Extract the (x, y) coordinate from the center of the cell holding the provided text.  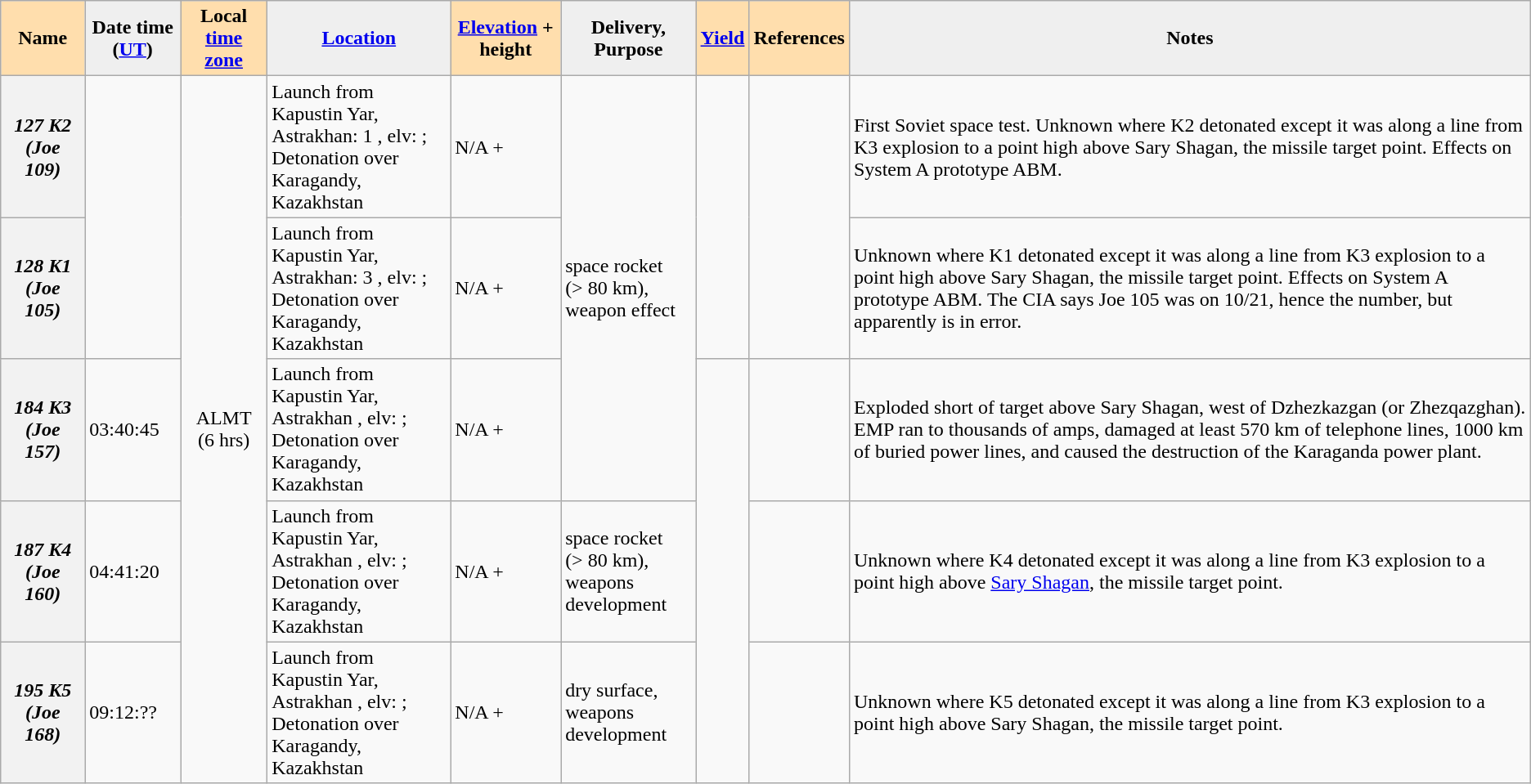
Date time (UT) (132, 38)
184 K3 (Joe 157) (43, 430)
04:41:20 (132, 571)
Location (359, 38)
space rocket (> 80 km),weapon effect (628, 288)
128 K1 (Joe 105) (43, 288)
dry surface,weapons development (628, 713)
ALMT (6 hrs) (224, 430)
Delivery, Purpose (628, 38)
Yield (723, 38)
Unknown where K4 detonated except it was along a line from K3 explosion to a point high above Sary Shagan, the missile target point. (1189, 571)
195 K5 (Joe 168) (43, 713)
127 K2 (Joe 109) (43, 147)
Unknown where K5 detonated except it was along a line from K3 explosion to a point high above Sary Shagan, the missile target point. (1189, 713)
Local time zone (224, 38)
187 K4 (Joe 160) (43, 571)
Elevation + height (505, 38)
References (800, 38)
Launch from Kapustin Yar, Astrakhan: 1 , elv: ;Detonation over Karagandy, Kazakhstan (359, 147)
Name (43, 38)
03:40:45 (132, 430)
Notes (1189, 38)
space rocket (> 80 km),weapons development (628, 571)
09:12:?? (132, 713)
Launch from Kapustin Yar, Astrakhan: 3 , elv: ;Detonation over Karagandy, Kazakhstan (359, 288)
